From the cell containing the given text, extract its center point as [x, y] coordinate. 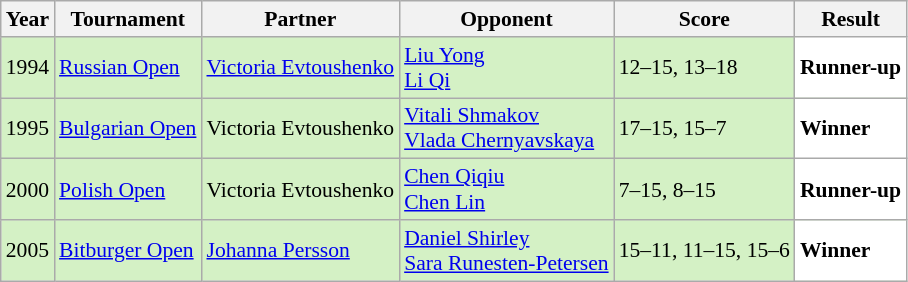
2000 [28, 190]
Partner [300, 19]
1995 [28, 128]
15–11, 11–15, 15–6 [704, 250]
Johanna Persson [300, 250]
12–15, 13–18 [704, 68]
Liu Yong Li Qi [506, 68]
Result [850, 19]
17–15, 15–7 [704, 128]
Tournament [128, 19]
Bulgarian Open [128, 128]
Score [704, 19]
Year [28, 19]
1994 [28, 68]
Daniel Shirley Sara Runesten-Petersen [506, 250]
Chen Qiqiu Chen Lin [506, 190]
Russian Open [128, 68]
Vitali Shmakov Vlada Chernyavskaya [506, 128]
Polish Open [128, 190]
Opponent [506, 19]
Bitburger Open [128, 250]
2005 [28, 250]
7–15, 8–15 [704, 190]
